Determine the [x, y] coordinate at the center of the cell enclosing the given text.  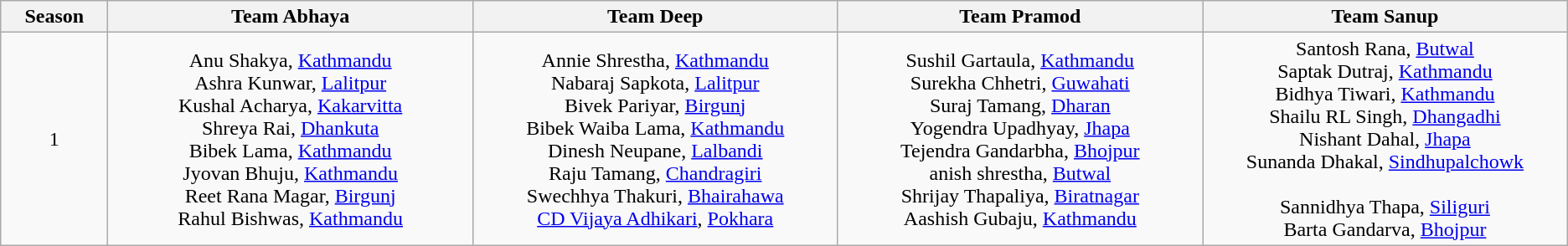
1 [54, 139]
Team Abhaya [291, 17]
Team Deep [655, 17]
Season [54, 17]
Team Sanup [1385, 17]
Team Pramod [1020, 17]
